Locate the cell with the specified text and output its [X, Y] center coordinate. 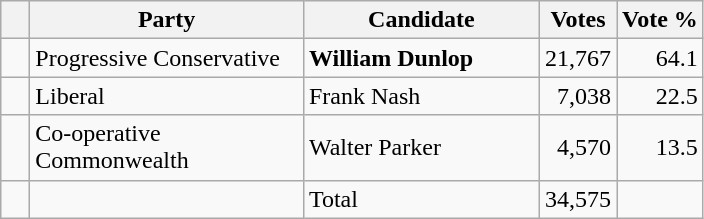
Walter Parker [421, 148]
Total [421, 199]
Co-operative Commonwealth [167, 148]
Votes [578, 20]
13.5 [660, 148]
Party [167, 20]
34,575 [578, 199]
22.5 [660, 96]
4,570 [578, 148]
Frank Nash [421, 96]
Candidate [421, 20]
Vote % [660, 20]
Liberal [167, 96]
William Dunlop [421, 58]
64.1 [660, 58]
21,767 [578, 58]
7,038 [578, 96]
Progressive Conservative [167, 58]
